From the cell containing the given text, extract its center point as (x, y) coordinate. 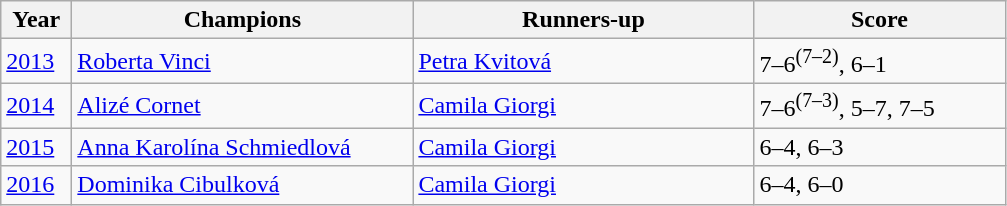
Petra Kvitová (584, 62)
6–4, 6–3 (880, 147)
2014 (36, 106)
Score (880, 20)
2016 (36, 185)
Alizé Cornet (242, 106)
Runners-up (584, 20)
2013 (36, 62)
6–4, 6–0 (880, 185)
Year (36, 20)
Anna Karolína Schmiedlová (242, 147)
7–6(7–3), 5–7, 7–5 (880, 106)
Dominika Cibulková (242, 185)
Champions (242, 20)
2015 (36, 147)
Roberta Vinci (242, 62)
7–6(7–2), 6–1 (880, 62)
